Return [x, y] of the center of cell containing provided text 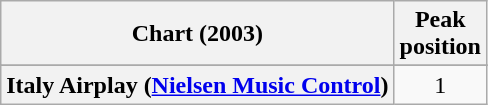
Italy Airplay (Nielsen Music Control) [198, 85]
Peakposition [440, 34]
1 [440, 85]
Chart (2003) [198, 34]
